Scan for the cell matching the given text and deliver its (x, y) coordinate at center. 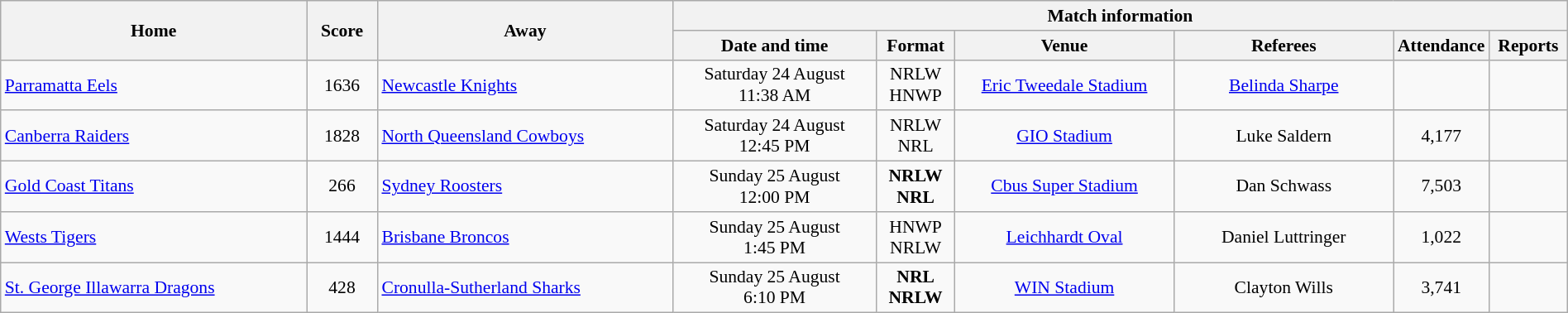
Canberra Raiders (154, 136)
Home (154, 30)
3,741 (1441, 288)
1,022 (1441, 237)
Format (916, 46)
Eric Tweedale Stadium (1064, 84)
GIO Stadium (1064, 136)
Dan Schwass (1284, 187)
Sunday 25 August12:00 PM (774, 187)
Luke Saldern (1284, 136)
North Queensland Cowboys (524, 136)
Leichhardt Oval (1064, 237)
266 (342, 187)
Referees (1284, 46)
Brisbane Broncos (524, 237)
WIN Stadium (1064, 288)
Match information (1120, 16)
Saturday 24 August12:45 PM (774, 136)
428 (342, 288)
7,503 (1441, 187)
Date and time (774, 46)
Cbus Super Stadium (1064, 187)
1636 (342, 84)
Wests Tigers (154, 237)
Clayton Wills (1284, 288)
St. George Illawarra Dragons (154, 288)
1444 (342, 237)
Gold Coast Titans (154, 187)
NRLNRLW (916, 288)
Newcastle Knights (524, 84)
Away (524, 30)
Daniel Luttringer (1284, 237)
Venue (1064, 46)
1828 (342, 136)
Saturday 24 August11:38 AM (774, 84)
Score (342, 30)
Belinda Sharpe (1284, 84)
NRLWHNWP (916, 84)
Sunday 25 August6:10 PM (774, 288)
Sunday 25 August1:45 PM (774, 237)
Reports (1528, 46)
HNWPNRLW (916, 237)
Cronulla-Sutherland Sharks (524, 288)
Sydney Roosters (524, 187)
4,177 (1441, 136)
Attendance (1441, 46)
Parramatta Eels (154, 84)
